Detect which cell encompasses the target text, then output its [X, Y] center coordinate. 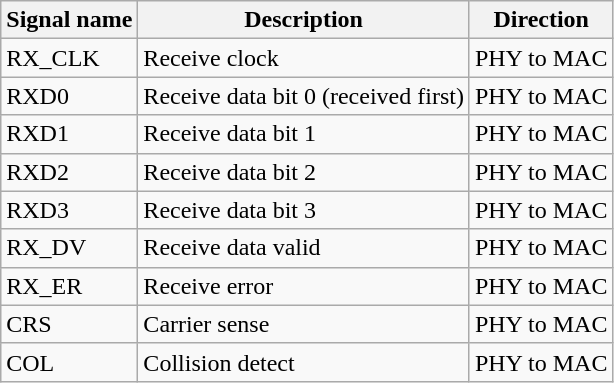
Direction [541, 20]
Receive data bit 2 [304, 172]
Signal name [70, 20]
Receive data bit 3 [304, 210]
RXD0 [70, 96]
Collision detect [304, 362]
RXD3 [70, 210]
RXD1 [70, 134]
COL [70, 362]
Carrier sense [304, 324]
Receive error [304, 286]
Receive clock [304, 58]
CRS [70, 324]
RX_CLK [70, 58]
Receive data bit 1 [304, 134]
Receive data valid [304, 248]
RXD2 [70, 172]
RX_ER [70, 286]
RX_DV [70, 248]
Description [304, 20]
Receive data bit 0 (received first) [304, 96]
